Output the [x, y] coordinate of the center of the cell containing the given text.  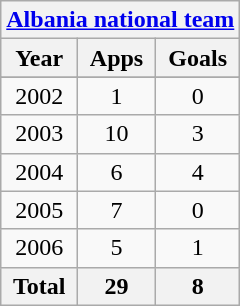
2004 [40, 172]
7 [117, 210]
2003 [40, 134]
Albania national team [120, 20]
Apps [117, 58]
2006 [40, 248]
29 [117, 286]
Year [40, 58]
5 [117, 248]
10 [117, 134]
Total [40, 286]
2005 [40, 210]
Goals [197, 58]
2002 [40, 96]
6 [117, 172]
4 [197, 172]
3 [197, 134]
8 [197, 286]
